Return the (x, y) coordinate for the center point of the cell that contains the specified text.  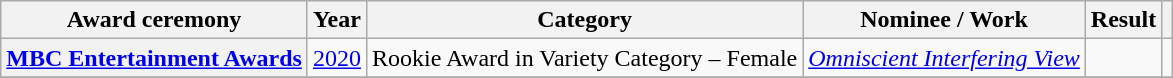
2020 (336, 58)
Result (1123, 20)
Omniscient Interfering View (944, 58)
Nominee / Work (944, 20)
Category (584, 20)
Award ceremony (154, 20)
Rookie Award in Variety Category – Female (584, 58)
Year (336, 20)
MBC Entertainment Awards (154, 58)
